Find where the given text appears and provide that cell's center as (x, y) coordinate. 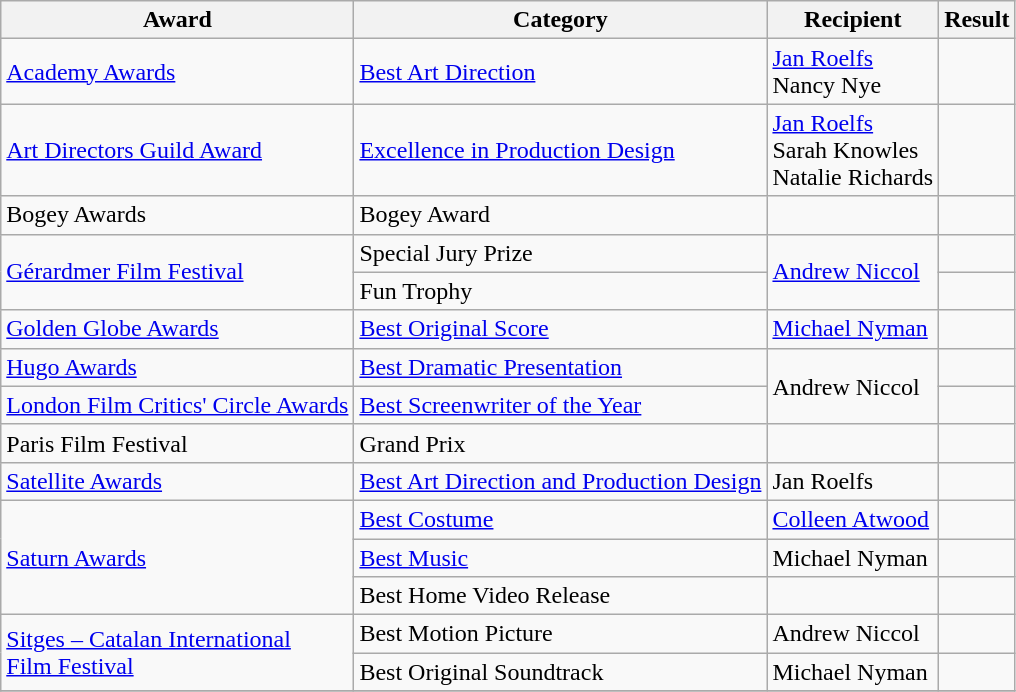
Recipient (853, 20)
Bogey Award (560, 215)
Gérardmer Film Festival (178, 272)
Jan RoelfsNancy Nye (853, 72)
Colleen Atwood (853, 519)
Best Original Score (560, 329)
Best Motion Picture (560, 634)
Best Costume (560, 519)
Best Dramatic Presentation (560, 367)
Best Original Soundtrack (560, 672)
Best Home Video Release (560, 596)
London Film Critics' Circle Awards (178, 405)
Award (178, 20)
Golden Globe Awards (178, 329)
Art Directors Guild Award (178, 150)
Result (977, 20)
Category (560, 20)
Fun Trophy (560, 291)
Sitges – Catalan InternationalFilm Festival (178, 653)
Best Music (560, 557)
Best Screenwriter of the Year (560, 405)
Jan RoelfsSarah KnowlesNatalie Richards (853, 150)
Bogey Awards (178, 215)
Saturn Awards (178, 557)
Paris Film Festival (178, 443)
Special Jury Prize (560, 253)
Best Art Direction (560, 72)
Hugo Awards (178, 367)
Jan Roelfs (853, 481)
Academy Awards (178, 72)
Best Art Direction and Production Design (560, 481)
Excellence in Production Design (560, 150)
Satellite Awards (178, 481)
Grand Prix (560, 443)
